Provide the [X, Y] coordinate of the cell's center where the given text is located.  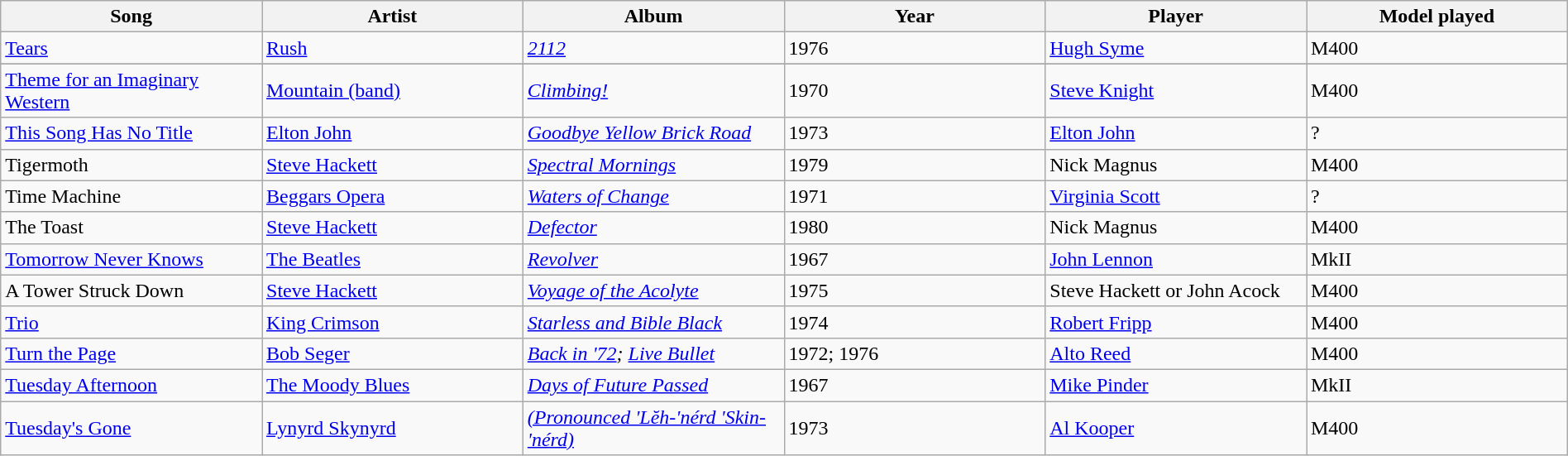
Virginia Scott [1176, 196]
Steve Knight [1176, 91]
Tigermoth [131, 165]
A Tower Struck Down [131, 290]
Goodbye Yellow Brick Road [653, 133]
Theme for an Imaginary Western [131, 91]
King Crimson [392, 322]
Alto Reed [1176, 353]
Song [131, 17]
Back in '72; Live Bullet [653, 353]
Tears [131, 48]
Mike Pinder [1176, 385]
The Moody Blues [392, 385]
Hugh Syme [1176, 48]
Al Kooper [1176, 427]
Tuesday Afternoon [131, 385]
Lynyrd Skynyrd [392, 427]
Voyage of the Acolyte [653, 290]
Beggars Opera [392, 196]
Bob Seger [392, 353]
Album [653, 17]
Tomorrow Never Knows [131, 259]
1975 [915, 290]
1971 [915, 196]
This Song Has No Title [131, 133]
Days of Future Passed [653, 385]
Player [1176, 17]
Robert Fripp [1176, 322]
The Toast [131, 228]
Revolver [653, 259]
John Lennon [1176, 259]
Mountain (band) [392, 91]
1980 [915, 228]
Starless and Bible Black [653, 322]
Time Machine [131, 196]
The Beatles [392, 259]
Artist [392, 17]
Steve Hackett or John Acock [1176, 290]
Climbing! [653, 91]
Defector [653, 228]
2112 [653, 48]
Trio [131, 322]
Waters of Change [653, 196]
1972; 1976 [915, 353]
Model played [1437, 17]
1979 [915, 165]
Year [915, 17]
1974 [915, 322]
1970 [915, 91]
Spectral Mornings [653, 165]
(Pronounced 'Lĕh-'nérd 'Skin-'nérd) [653, 427]
Rush [392, 48]
1976 [915, 48]
Tuesday's Gone [131, 427]
Turn the Page [131, 353]
